Locate the cell with the specified text and output its (X, Y) center coordinate. 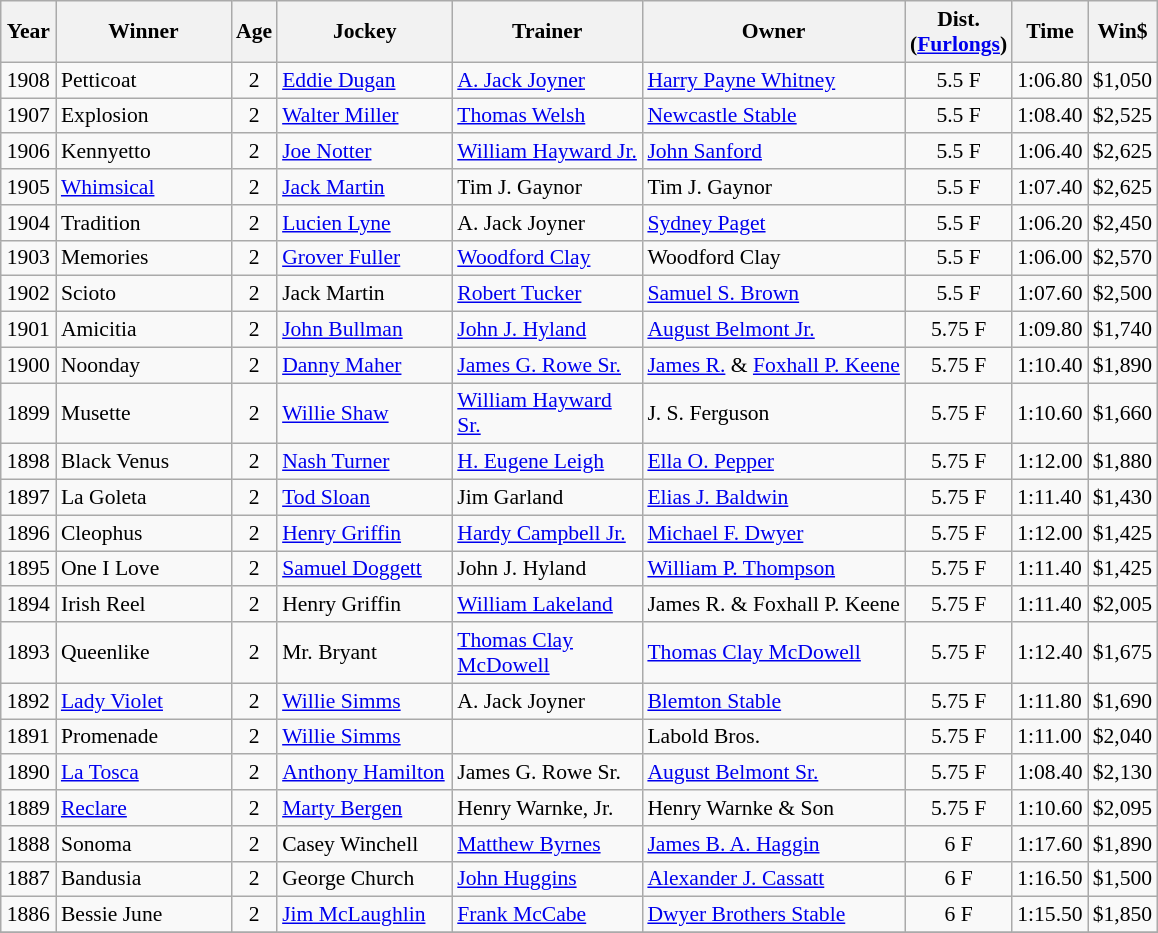
1905 (28, 187)
$2,450 (1122, 223)
Trainer (547, 32)
Blemton Stable (774, 701)
Willie Shaw (364, 414)
Queenlike (144, 652)
Black Venus (144, 462)
1891 (28, 737)
Casey Winchell (364, 844)
Ella O. Pepper (774, 462)
John Huggins (547, 879)
Marty Bergen (364, 808)
1:15.50 (1050, 915)
1902 (28, 294)
Samuel Doggett (364, 569)
Harry Payne Whitney (774, 80)
Tod Sloan (364, 498)
1:16.50 (1050, 879)
Whimsical (144, 187)
Sydney Paget (774, 223)
1896 (28, 533)
Danny Maher (364, 365)
William Lakeland (547, 605)
Jim McLaughlin (364, 915)
William Hayward Jr. (547, 152)
Dwyer Brothers Stable (774, 915)
La Tosca (144, 773)
1:07.40 (1050, 187)
Cleophus (144, 533)
$1,430 (1122, 498)
Henry Warnke & Son (774, 808)
1897 (28, 498)
1899 (28, 414)
1898 (28, 462)
Eddie Dugan (364, 80)
1:06.40 (1050, 152)
$1,660 (1122, 414)
John Sanford (774, 152)
Scioto (144, 294)
Thomas Welsh (547, 116)
Explosion (144, 116)
1900 (28, 365)
$1,740 (1122, 330)
$2,040 (1122, 737)
1:07.60 (1050, 294)
1908 (28, 80)
1893 (28, 652)
$2,130 (1122, 773)
Year (28, 32)
Age (254, 32)
Alexander J. Cassatt (774, 879)
$1,675 (1122, 652)
$2,095 (1122, 808)
Henry Warnke, Jr. (547, 808)
Grover Fuller (364, 258)
1892 (28, 701)
Irish Reel (144, 605)
1886 (28, 915)
Tradition (144, 223)
Newcastle Stable (774, 116)
George Church (364, 879)
Lady Violet (144, 701)
1:12.40 (1050, 652)
Winner (144, 32)
$2,525 (1122, 116)
Owner (774, 32)
Jockey (364, 32)
1:11.00 (1050, 737)
Amicitia (144, 330)
1901 (28, 330)
Elias J. Baldwin (774, 498)
H. Eugene Leigh (547, 462)
Reclare (144, 808)
Promenade (144, 737)
1:06.20 (1050, 223)
August Belmont Jr. (774, 330)
1895 (28, 569)
$2,570 (1122, 258)
Time (1050, 32)
William P. Thompson (774, 569)
Noonday (144, 365)
Samuel S. Brown (774, 294)
Petticoat (144, 80)
1904 (28, 223)
J. S. Ferguson (774, 414)
Robert Tucker (547, 294)
Sonoma (144, 844)
1903 (28, 258)
Nash Turner (364, 462)
Frank McCabe (547, 915)
John Bullman (364, 330)
Kennyetto (144, 152)
1:10.40 (1050, 365)
$1,500 (1122, 879)
1:06.80 (1050, 80)
1:06.00 (1050, 258)
1907 (28, 116)
1889 (28, 808)
$1,850 (1122, 915)
1890 (28, 773)
1894 (28, 605)
One I Love (144, 569)
Bessie June (144, 915)
Musette (144, 414)
Bandusia (144, 879)
1887 (28, 879)
$1,050 (1122, 80)
Labold Bros. (774, 737)
August Belmont Sr. (774, 773)
1:17.60 (1050, 844)
Lucien Lyne (364, 223)
La Goleta (144, 498)
Michael F. Dwyer (774, 533)
1888 (28, 844)
$2,500 (1122, 294)
Hardy Campbell Jr. (547, 533)
$2,005 (1122, 605)
James B. A. Haggin (774, 844)
Memories (144, 258)
Matthew Byrnes (547, 844)
Win$ (1122, 32)
Dist. (Furlongs) (958, 32)
1906 (28, 152)
Mr. Bryant (364, 652)
$1,690 (1122, 701)
Jim Garland (547, 498)
Walter Miller (364, 116)
1:09.80 (1050, 330)
William Hayward Sr. (547, 414)
$1,880 (1122, 462)
1:11.80 (1050, 701)
Joe Notter (364, 152)
Anthony Hamilton (364, 773)
